Detect which cell encompasses the target text, then output its [X, Y] center coordinate. 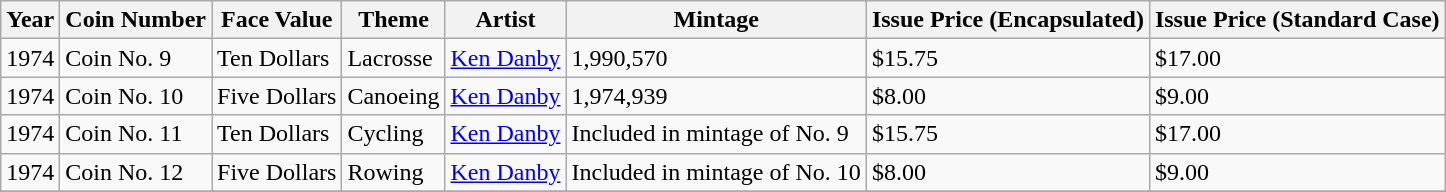
Coin No. 9 [136, 58]
Artist [506, 20]
Issue Price (Encapsulated) [1008, 20]
Face Value [277, 20]
Lacrosse [394, 58]
Issue Price (Standard Case) [1297, 20]
Cycling [394, 134]
Mintage [716, 20]
Included in mintage of No. 9 [716, 134]
Coin No. 10 [136, 96]
1,990,570 [716, 58]
Rowing [394, 172]
Coin No. 11 [136, 134]
1,974,939 [716, 96]
Canoeing [394, 96]
Year [30, 20]
Theme [394, 20]
Coin No. 12 [136, 172]
Included in mintage of No. 10 [716, 172]
Coin Number [136, 20]
